Return the (x, y) coordinate for the center point of the cell that contains the specified text.  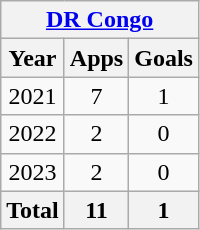
DR Congo (100, 20)
Total (33, 210)
Apps (96, 58)
7 (96, 96)
Year (33, 58)
2023 (33, 172)
Goals (164, 58)
11 (96, 210)
2021 (33, 96)
2022 (33, 134)
